Locate the cell with the specified text and output its [X, Y] center coordinate. 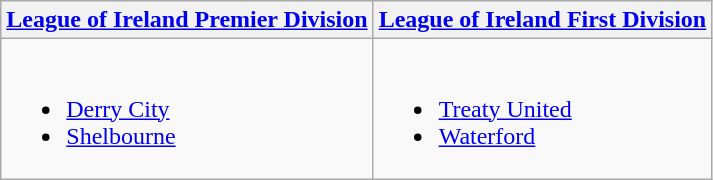
League of Ireland First Division [542, 20]
Treaty UnitedWaterford [542, 109]
Derry CityShelbourne [187, 109]
League of Ireland Premier Division [187, 20]
